Provide the [X, Y] coordinate of the cell's center where the given text is located.  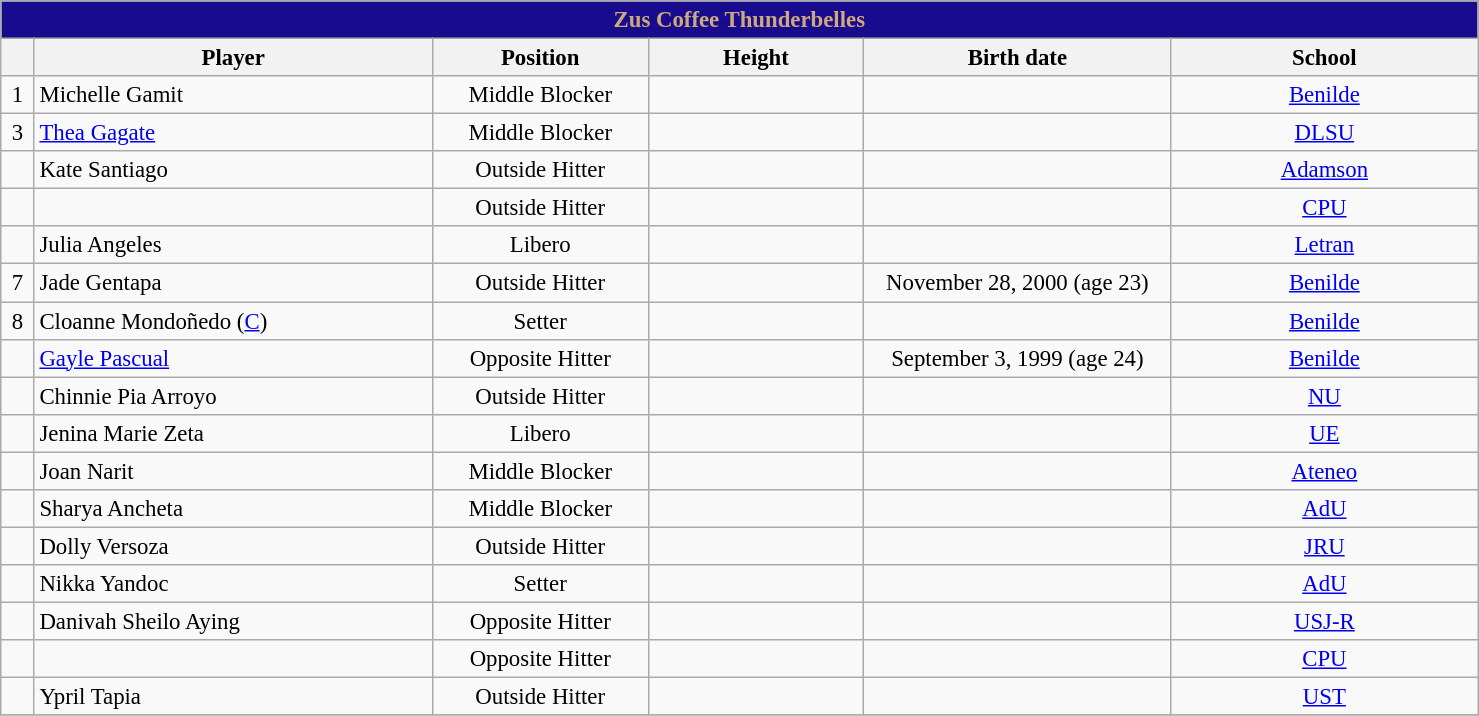
UST [1324, 697]
November 28, 2000 (age 23) [1018, 283]
Dolly Versoza [233, 546]
1 [18, 95]
Sharya Ancheta [233, 509]
Gayle Pascual [233, 358]
Zus Coffee Thunderbelles [740, 20]
Letran [1324, 245]
USJ-R [1324, 621]
September 3, 1999 (age 24) [1018, 358]
JRU [1324, 546]
UE [1324, 433]
Jenina Marie Zeta [233, 433]
Player [233, 58]
NU [1324, 396]
Birth date [1018, 58]
Danivah Sheilo Aying [233, 621]
7 [18, 283]
Thea Gagate [233, 133]
8 [18, 321]
Height [756, 58]
Position [540, 58]
Michelle Gamit [233, 95]
Adamson [1324, 170]
Cloanne Mondoñedo (C) [233, 321]
Chinnie Pia Arroyo [233, 396]
Jade Gentapa [233, 283]
Ateneo [1324, 471]
Joan Narit [233, 471]
Nikka Yandoc [233, 584]
Julia Angeles [233, 245]
Ypril Tapia [233, 697]
Kate Santiago [233, 170]
DLSU [1324, 133]
3 [18, 133]
School [1324, 58]
